Search for the cell housing the specified text and yield its [X, Y] center coordinate. 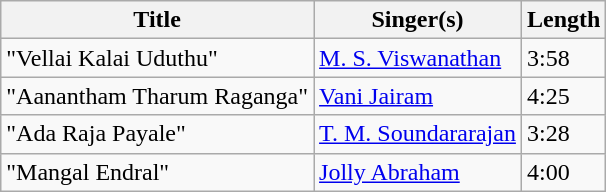
4:25 [563, 96]
Singer(s) [418, 20]
"Mangal Endral" [158, 172]
Jolly Abraham [418, 172]
Length [563, 20]
"Vellai Kalai Uduthu" [158, 58]
"Ada Raja Payale" [158, 134]
"Aanantham Tharum Raganga" [158, 96]
3:58 [563, 58]
4:00 [563, 172]
T. M. Soundararajan [418, 134]
M. S. Viswanathan [418, 58]
3:28 [563, 134]
Title [158, 20]
Vani Jairam [418, 96]
